Pinpoint the cell where the given text exists, returning its [x, y] midpoint coordinate. 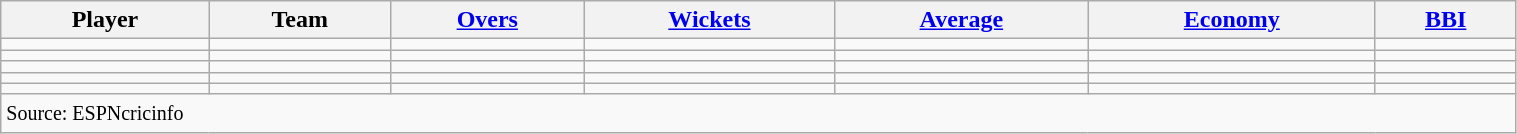
Average [962, 20]
Economy [1232, 20]
Overs [487, 20]
Player [105, 20]
Team [300, 20]
Wickets [709, 20]
BBI [1446, 20]
Source: ESPNcricinfo [758, 113]
